Return the [X, Y] coordinate for the center point of the cell that contains the specified text.  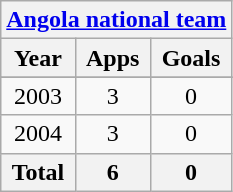
Goals [191, 58]
6 [112, 172]
Year [38, 58]
Total [38, 172]
Angola national team [116, 20]
Apps [112, 58]
2004 [38, 134]
2003 [38, 96]
